Search for the cell housing the specified text and yield its (X, Y) center coordinate. 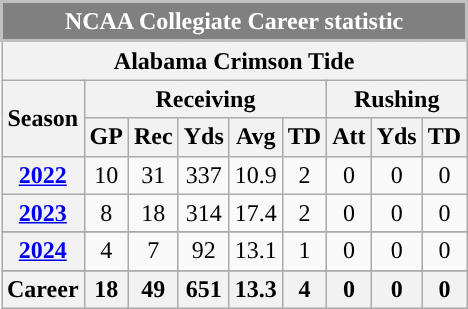
Season (44, 118)
Alabama Crimson Tide (234, 60)
651 (204, 289)
10 (106, 175)
10.9 (256, 175)
13.1 (256, 251)
2022 (44, 175)
1 (304, 251)
49 (153, 289)
31 (153, 175)
Receiving (206, 99)
2023 (44, 213)
GP (106, 137)
8 (106, 213)
337 (204, 175)
92 (204, 251)
314 (204, 213)
13.3 (256, 289)
Rushing (397, 99)
Career (44, 289)
7 (153, 251)
17.4 (256, 213)
Att (349, 137)
Avg (256, 137)
Rec (153, 137)
NCAA Collegiate Career statistic (234, 22)
2024 (44, 251)
